Return the (X, Y) coordinate for the center point of the cell that contains the specified text.  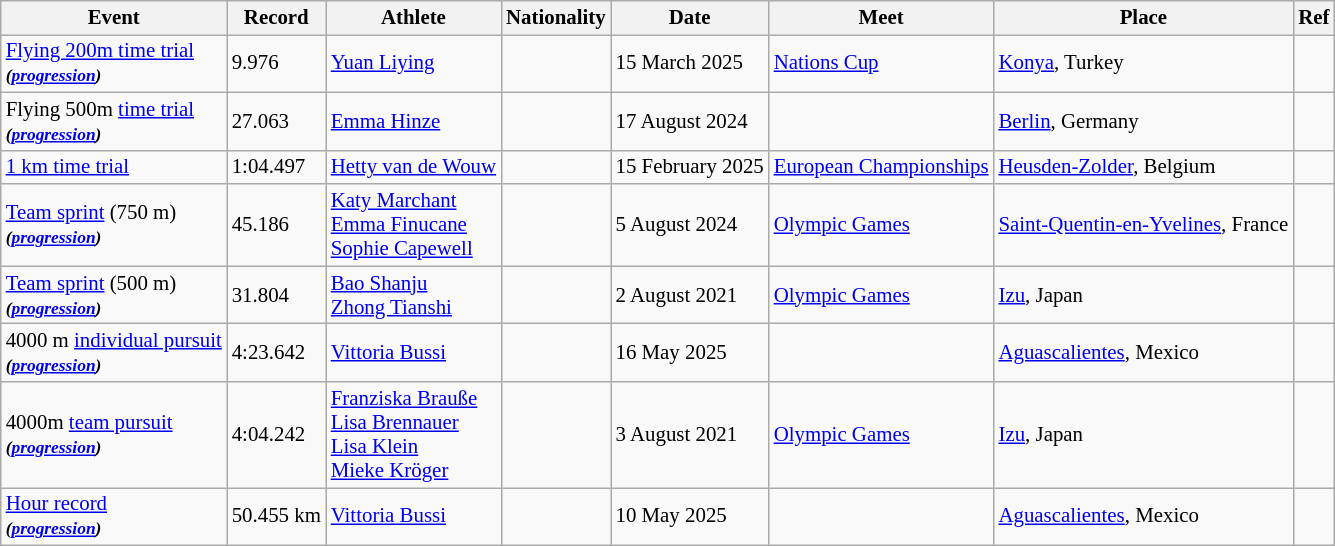
Place (1144, 18)
4000m team pursuit(progression) (114, 435)
31.804 (276, 295)
Record (276, 18)
Saint-Quentin-en-Yvelines, France (1144, 225)
Nationality (556, 18)
Nations Cup (882, 63)
4:04.242 (276, 435)
3 August 2021 (690, 435)
Yuan Liying (414, 63)
Berlin, Germany (1144, 121)
Emma Hinze (414, 121)
1 km time trial (114, 167)
Ref (1314, 18)
Hetty van de Wouw (414, 167)
4000 m individual pursuit(progression) (114, 353)
10 May 2025 (690, 516)
16 May 2025 (690, 353)
9.976 (276, 63)
5 August 2024 (690, 225)
Flying 500m time trial(progression) (114, 121)
Date (690, 18)
4:23.642 (276, 353)
Hour record(progression) (114, 516)
Konya, Turkey (1144, 63)
Athlete (414, 18)
15 February 2025 (690, 167)
45.186 (276, 225)
15 March 2025 (690, 63)
27.063 (276, 121)
17 August 2024 (690, 121)
Heusden-Zolder, Belgium (1144, 167)
Katy MarchantEmma FinucaneSophie Capewell (414, 225)
Team sprint (500 m)(progression) (114, 295)
Franziska BraußeLisa BrennauerLisa KleinMieke Kröger (414, 435)
1:04.497 (276, 167)
Meet (882, 18)
2 August 2021 (690, 295)
Flying 200m time trial(progression) (114, 63)
Event (114, 18)
Bao ShanjuZhong Tianshi (414, 295)
50.455 km (276, 516)
European Championships (882, 167)
Team sprint (750 m)(progression) (114, 225)
